Capture the cell that displays the provided text and extract its (x, y) central coordinate. 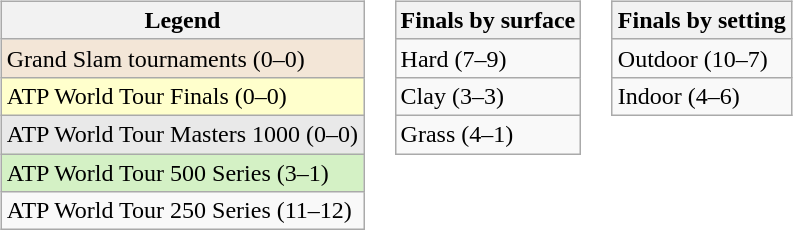
ATP World Tour 250 Series (11–12) (182, 211)
ATP World Tour 500 Series (3–1) (182, 173)
ATP World Tour Finals (0–0) (182, 96)
Grass (4–1) (488, 134)
Finals by setting (702, 20)
Clay (3–3) (488, 96)
Finals by surface (488, 20)
ATP World Tour Masters 1000 (0–0) (182, 134)
Legend (182, 20)
Indoor (4–6) (702, 96)
Outdoor (10–7) (702, 58)
Hard (7–9) (488, 58)
Grand Slam tournaments (0–0) (182, 58)
